Provide the [x, y] coordinate of the cell's center where the given text is located.  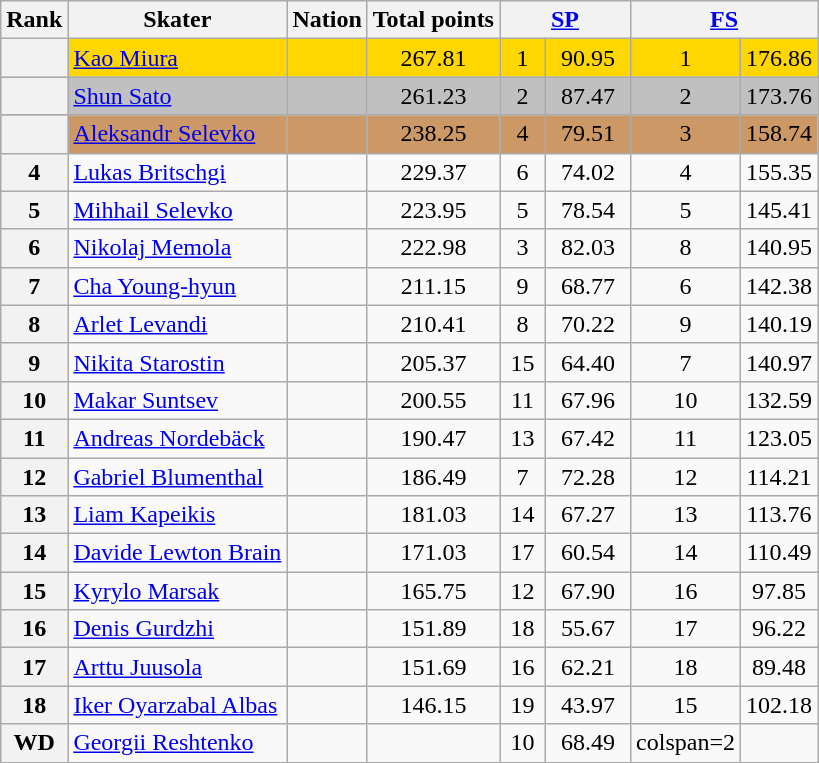
Lukas Britschgi [178, 172]
67.27 [588, 515]
140.97 [778, 362]
151.69 [433, 667]
142.38 [778, 286]
67.90 [588, 591]
FS [724, 20]
78.54 [588, 210]
Davide Lewton Brain [178, 553]
43.97 [588, 705]
Liam Kapeikis [178, 515]
67.96 [588, 400]
Total points [433, 20]
Iker Oyarzabal Albas [178, 705]
Makar Suntsev [178, 400]
205.37 [433, 362]
55.67 [588, 629]
140.95 [778, 248]
Cha Young-hyun [178, 286]
190.47 [433, 438]
colspan=2 [686, 743]
72.28 [588, 477]
Nikita Starostin [178, 362]
123.05 [778, 438]
102.18 [778, 705]
64.40 [588, 362]
223.95 [433, 210]
140.19 [778, 324]
Gabriel Blumenthal [178, 477]
132.59 [778, 400]
68.77 [588, 286]
62.21 [588, 667]
181.03 [433, 515]
173.76 [778, 96]
89.48 [778, 667]
70.22 [588, 324]
200.55 [433, 400]
211.15 [433, 286]
79.51 [588, 134]
Skater [178, 20]
186.49 [433, 477]
87.47 [588, 96]
Aleksandr Selevko [178, 134]
165.75 [433, 591]
Georgii Reshtenko [178, 743]
Arlet Levandi [178, 324]
110.49 [778, 553]
Nation [327, 20]
176.86 [778, 58]
Kao Miura [178, 58]
19 [523, 705]
Nikolaj Memola [178, 248]
Arttu Juusola [178, 667]
Rank [34, 20]
Shun Sato [178, 96]
90.95 [588, 58]
96.22 [778, 629]
151.89 [433, 629]
171.03 [433, 553]
210.41 [433, 324]
238.25 [433, 134]
Mihhail Selevko [178, 210]
60.54 [588, 553]
74.02 [588, 172]
113.76 [778, 515]
67.42 [588, 438]
229.37 [433, 172]
267.81 [433, 58]
261.23 [433, 96]
146.15 [433, 705]
68.49 [588, 743]
114.21 [778, 477]
145.41 [778, 210]
WD [34, 743]
158.74 [778, 134]
SP [566, 20]
155.35 [778, 172]
Kyrylo Marsak [178, 591]
222.98 [433, 248]
97.85 [778, 591]
82.03 [588, 248]
Denis Gurdzhi [178, 629]
Andreas Nordebäck [178, 438]
